Return (X, Y) of the center of cell containing provided text 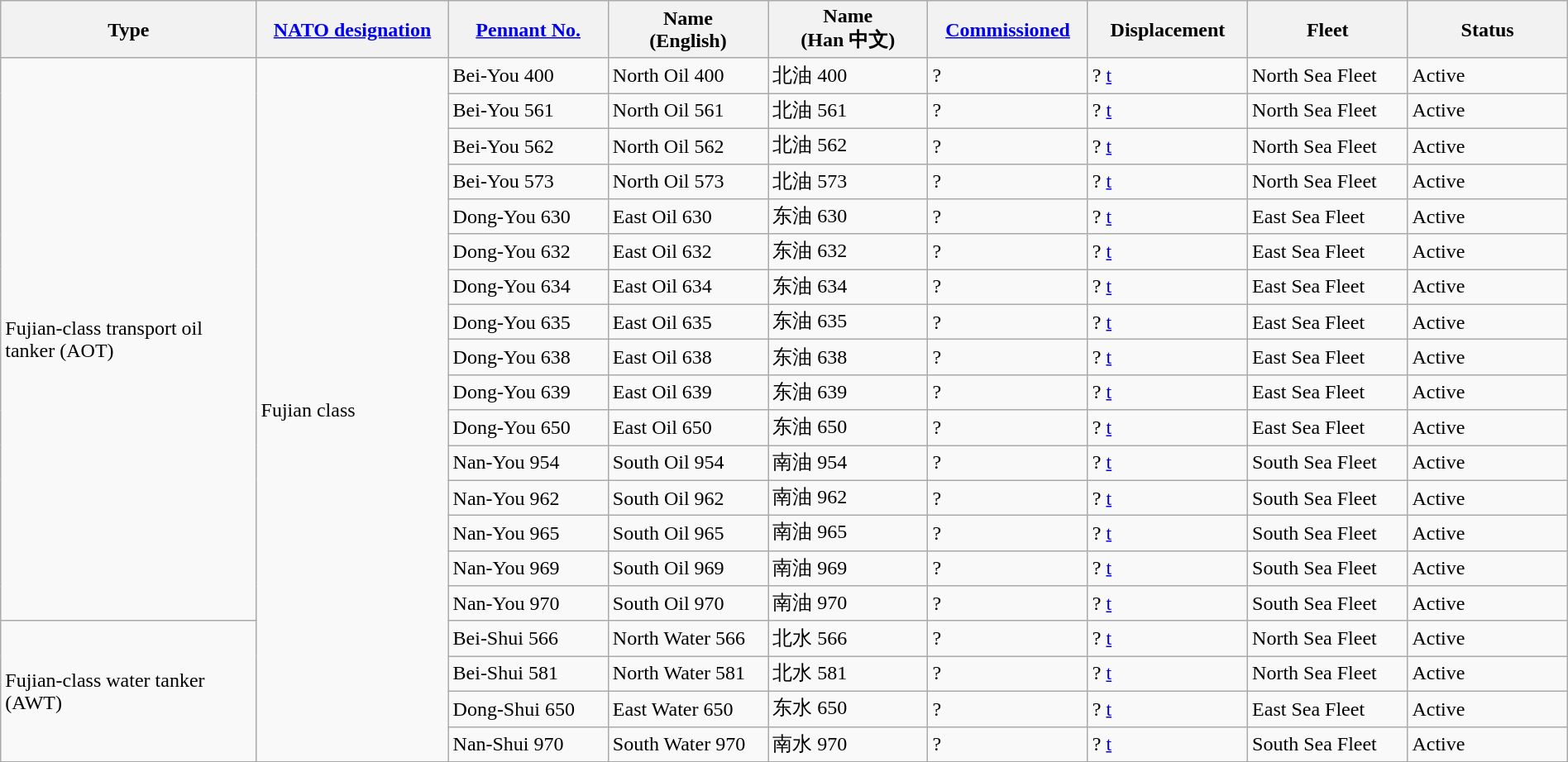
Bei-Shui 566 (528, 638)
Dong-Shui 650 (528, 709)
Bei-Shui 581 (528, 674)
East Oil 639 (688, 392)
南油 969 (849, 569)
Commissioned (1007, 30)
South Water 970 (688, 744)
Dong-You 639 (528, 392)
East Oil 634 (688, 288)
东油 638 (849, 357)
南油 954 (849, 463)
东油 639 (849, 392)
Fleet (1328, 30)
Bei-You 562 (528, 145)
Bei-You 561 (528, 111)
Dong-You 638 (528, 357)
Nan-You 962 (528, 498)
South Oil 965 (688, 534)
Nan-You 969 (528, 569)
Dong-You 635 (528, 322)
Dong-You 630 (528, 217)
Pennant No. (528, 30)
North Oil 400 (688, 76)
South Oil 969 (688, 569)
North Water 581 (688, 674)
北水 566 (849, 638)
South Oil 954 (688, 463)
南水 970 (849, 744)
东油 634 (849, 288)
North Oil 562 (688, 145)
东油 632 (849, 251)
North Oil 573 (688, 182)
Status (1487, 30)
North Water 566 (688, 638)
北油 400 (849, 76)
东油 630 (849, 217)
东油 635 (849, 322)
Bei-You 400 (528, 76)
East Oil 638 (688, 357)
Bei-You 573 (528, 182)
Name(English) (688, 30)
East Oil 650 (688, 428)
South Oil 962 (688, 498)
NATO designation (352, 30)
北水 581 (849, 674)
North Oil 561 (688, 111)
Fujian-class water tanker (AWT) (129, 691)
北油 561 (849, 111)
东水 650 (849, 709)
南油 962 (849, 498)
Dong-You 632 (528, 251)
北油 562 (849, 145)
Nan-You 965 (528, 534)
Nan-You 954 (528, 463)
East Oil 630 (688, 217)
Dong-You 634 (528, 288)
北油 573 (849, 182)
East Water 650 (688, 709)
Fujian-class transport oil tanker (AOT) (129, 339)
南油 970 (849, 603)
Type (129, 30)
Displacement (1168, 30)
East Oil 635 (688, 322)
Dong-You 650 (528, 428)
Nan-Shui 970 (528, 744)
Name(Han 中文) (849, 30)
Fujian class (352, 410)
South Oil 970 (688, 603)
东油 650 (849, 428)
南油 965 (849, 534)
East Oil 632 (688, 251)
Nan-You 970 (528, 603)
